Find where the given text appears and provide that cell's center as [x, y] coordinate. 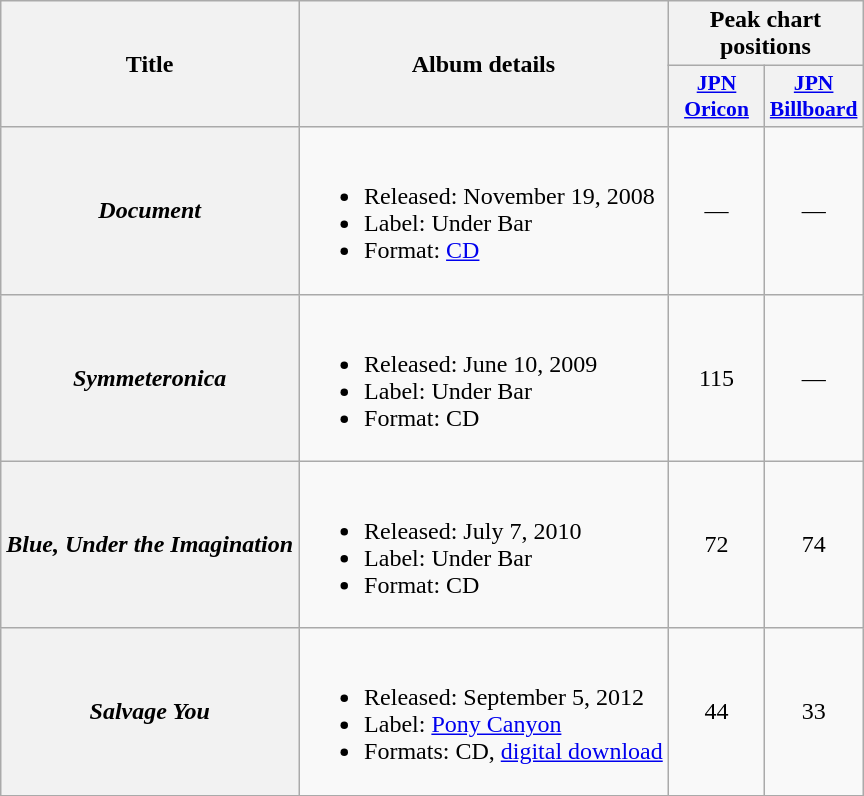
Document [150, 210]
44 [716, 712]
72 [716, 544]
Released: September 5, 2012Label: Pony CanyonFormats: CD, digital download [484, 712]
74 [814, 544]
Album details [484, 64]
Peak chart positions [765, 34]
Blue, Under the Imagination [150, 544]
Released: November 19, 2008Label: Under BarFormat: CD [484, 210]
Released: July 7, 2010Label: Under BarFormat: CD [484, 544]
Title [150, 64]
JPNBillboard [814, 96]
Released: June 10, 2009Label: Under BarFormat: CD [484, 378]
Salvage You [150, 712]
33 [814, 712]
115 [716, 378]
JPNOricon [716, 96]
Symmeteronica [150, 378]
